Provide the [x, y] coordinate of the cell's center where the given text is located.  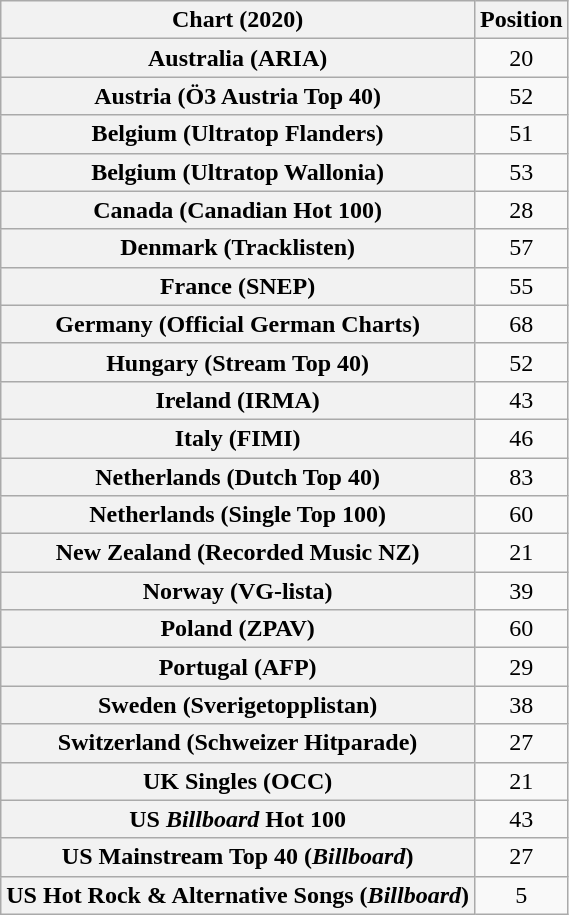
51 [521, 134]
38 [521, 705]
Portugal (AFP) [238, 667]
Netherlands (Dutch Top 40) [238, 477]
57 [521, 248]
US Billboard Hot 100 [238, 819]
UK Singles (OCC) [238, 781]
Chart (2020) [238, 20]
68 [521, 324]
83 [521, 477]
Australia (ARIA) [238, 58]
39 [521, 591]
Belgium (Ultratop Wallonia) [238, 172]
US Mainstream Top 40 (Billboard) [238, 857]
Norway (VG-lista) [238, 591]
Ireland (IRMA) [238, 400]
Switzerland (Schweizer Hitparade) [238, 743]
Denmark (Tracklisten) [238, 248]
Canada (Canadian Hot 100) [238, 210]
Belgium (Ultratop Flanders) [238, 134]
29 [521, 667]
28 [521, 210]
Germany (Official German Charts) [238, 324]
Sweden (Sverigetopplistan) [238, 705]
Poland (ZPAV) [238, 629]
New Zealand (Recorded Music NZ) [238, 553]
Italy (FIMI) [238, 438]
20 [521, 58]
55 [521, 286]
46 [521, 438]
Austria (Ö3 Austria Top 40) [238, 96]
France (SNEP) [238, 286]
Netherlands (Single Top 100) [238, 515]
5 [521, 895]
53 [521, 172]
Position [521, 20]
Hungary (Stream Top 40) [238, 362]
US Hot Rock & Alternative Songs (Billboard) [238, 895]
